Capture the cell that displays the provided text and extract its (x, y) central coordinate. 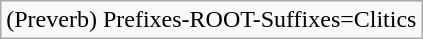
(Preverb) Prefixes-ROOT-Suffixes=Clitics (212, 20)
